Scan for the cell matching the given text and deliver its (X, Y) coordinate at center. 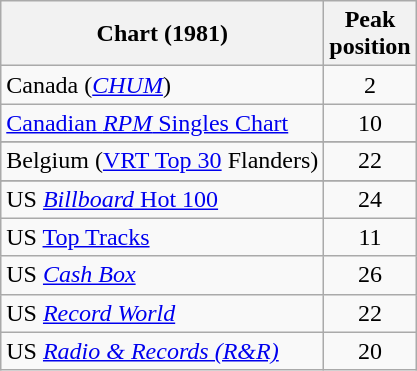
10 (370, 123)
11 (370, 237)
Canada (CHUM) (162, 85)
Canadian RPM Singles Chart (162, 123)
US Billboard Hot 100 (162, 199)
24 (370, 199)
US Top Tracks (162, 237)
US Record World (162, 313)
Peakposition (370, 34)
US Cash Box (162, 275)
Belgium (VRT Top 30 Flanders) (162, 161)
US Radio & Records (R&R) (162, 351)
Chart (1981) (162, 34)
20 (370, 351)
26 (370, 275)
2 (370, 85)
